Detect which cell encompasses the target text, then output its (X, Y) center coordinate. 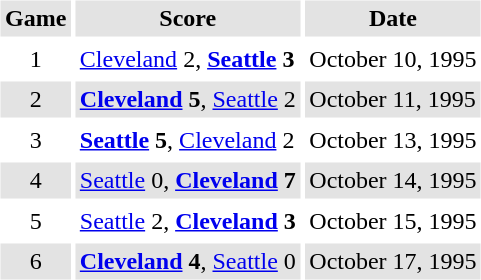
Date (393, 18)
Cleveland 2, Seattle 3 (188, 59)
October 14, 1995 (393, 180)
Seattle 5, Cleveland 2 (188, 140)
Game (35, 18)
October 15, 1995 (393, 221)
3 (35, 140)
Cleveland 4, Seattle 0 (188, 262)
October 10, 1995 (393, 59)
October 11, 1995 (393, 100)
Seattle 2, Cleveland 3 (188, 221)
October 17, 1995 (393, 262)
October 13, 1995 (393, 140)
6 (35, 262)
Score (188, 18)
2 (35, 100)
5 (35, 221)
1 (35, 59)
Cleveland 5, Seattle 2 (188, 100)
4 (35, 180)
Seattle 0, Cleveland 7 (188, 180)
